For the text-containing cell, return its midpoint in [x, y] coordinate format. 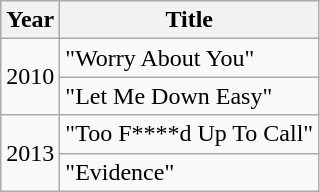
2010 [30, 77]
Year [30, 20]
"Evidence" [190, 172]
"Worry About You" [190, 58]
"Let Me Down Easy" [190, 96]
2013 [30, 153]
"Too F****d Up To Call" [190, 134]
Title [190, 20]
